Extract the (X, Y) coordinate from the center of the cell holding the provided text.  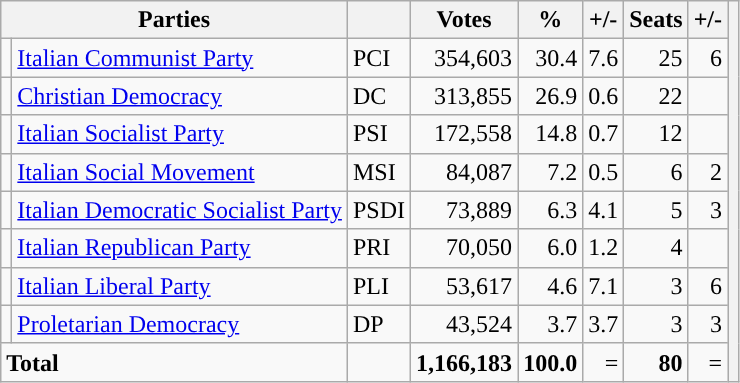
PRI (378, 248)
Italian Liberal Party (180, 286)
6.0 (550, 248)
Total (174, 362)
Christian Democracy (180, 96)
7.2 (550, 172)
172,558 (464, 134)
Seats (656, 20)
0.5 (604, 172)
43,524 (464, 324)
0.7 (604, 134)
4.6 (550, 286)
% (550, 20)
Italian Social Movement (180, 172)
Parties (174, 20)
14.8 (550, 134)
4.1 (604, 210)
70,050 (464, 248)
DP (378, 324)
22 (656, 96)
100.0 (550, 362)
Votes (464, 20)
5 (656, 210)
MSI (378, 172)
7.6 (604, 58)
80 (656, 362)
354,603 (464, 58)
26.9 (550, 96)
30.4 (550, 58)
7.1 (604, 286)
53,617 (464, 286)
12 (656, 134)
25 (656, 58)
Italian Communist Party (180, 58)
2 (708, 172)
Italian Democratic Socialist Party (180, 210)
PCI (378, 58)
0.6 (604, 96)
PSI (378, 134)
Proletarian Democracy (180, 324)
313,855 (464, 96)
PSDI (378, 210)
DC (378, 96)
1.2 (604, 248)
84,087 (464, 172)
6.3 (550, 210)
1,166,183 (464, 362)
Italian Socialist Party (180, 134)
Italian Republican Party (180, 248)
PLI (378, 286)
73,889 (464, 210)
4 (656, 248)
